Return the [x, y] coordinate for the center point of the cell that contains the specified text.  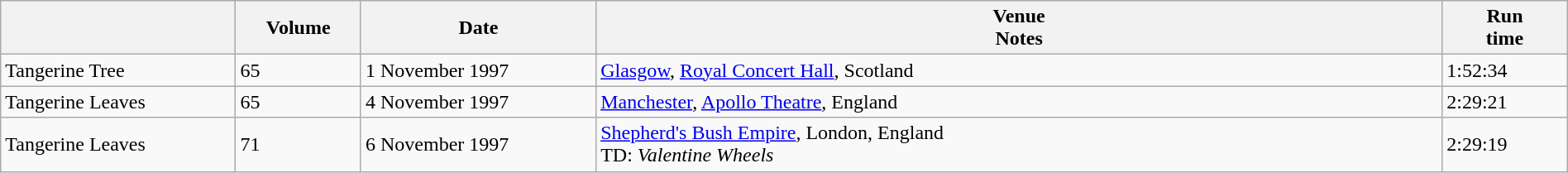
Runtime [1505, 28]
71 [299, 144]
Shepherd's Bush Empire, London, EnglandTD: Valentine Wheels [1019, 144]
1 November 1997 [478, 70]
Tangerine Tree [118, 70]
VenueNotes [1019, 28]
Volume [299, 28]
Manchester, Apollo Theatre, England [1019, 102]
2:29:19 [1505, 144]
Glasgow, Royal Concert Hall, Scotland [1019, 70]
4 November 1997 [478, 102]
1:52:34 [1505, 70]
2:29:21 [1505, 102]
6 November 1997 [478, 144]
Date [478, 28]
